Find where the given text appears and provide that cell's center as [X, Y] coordinate. 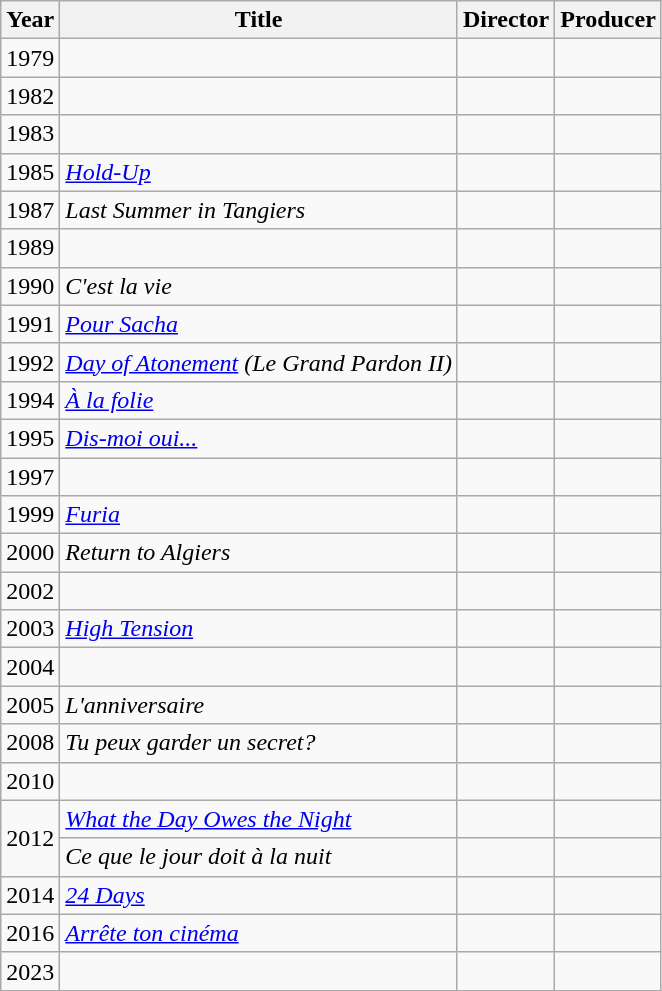
C'est la vie [259, 286]
1979 [30, 58]
1987 [30, 210]
1983 [30, 134]
2002 [30, 591]
2014 [30, 895]
High Tension [259, 629]
Day of Atonement (Le Grand Pardon II) [259, 362]
Pour Sacha [259, 324]
Director [506, 20]
1994 [30, 400]
2023 [30, 971]
Ce que le jour doit à la nuit [259, 857]
2016 [30, 933]
Arrête ton cinéma [259, 933]
Last Summer in Tangiers [259, 210]
What the Day Owes the Night [259, 819]
Dis-moi oui... [259, 438]
2008 [30, 743]
Return to Algiers [259, 553]
Year [30, 20]
2012 [30, 838]
1995 [30, 438]
24 Days [259, 895]
Tu peux garder un secret? [259, 743]
1985 [30, 172]
1990 [30, 286]
2005 [30, 705]
1992 [30, 362]
2000 [30, 553]
Producer [608, 20]
Hold-Up [259, 172]
L'anniversaire [259, 705]
1997 [30, 477]
1989 [30, 248]
À la folie [259, 400]
Furia [259, 515]
1999 [30, 515]
2010 [30, 781]
Title [259, 20]
1991 [30, 324]
2004 [30, 667]
2003 [30, 629]
1982 [30, 96]
